Pinpoint the cell where the given text exists, returning its (x, y) midpoint coordinate. 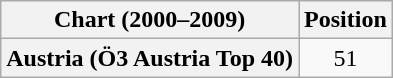
Position (346, 20)
51 (346, 58)
Chart (2000–2009) (150, 20)
Austria (Ö3 Austria Top 40) (150, 58)
